Search for the cell housing the specified text and yield its [X, Y] center coordinate. 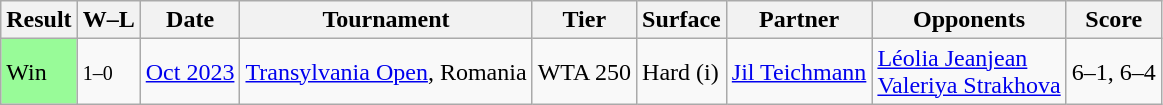
Surface [682, 20]
Date [190, 20]
Jil Teichmann [799, 72]
Result [39, 20]
Partner [799, 20]
WTA 250 [584, 72]
Win [39, 72]
Oct 2023 [190, 72]
6–1, 6–4 [1114, 72]
Hard (i) [682, 72]
Score [1114, 20]
W–L [108, 20]
Tier [584, 20]
Léolia Jeanjean Valeriya Strakhova [969, 72]
Tournament [386, 20]
Transylvania Open, Romania [386, 72]
1–0 [108, 72]
Opponents [969, 20]
